Detect which cell encompasses the target text, then output its [x, y] center coordinate. 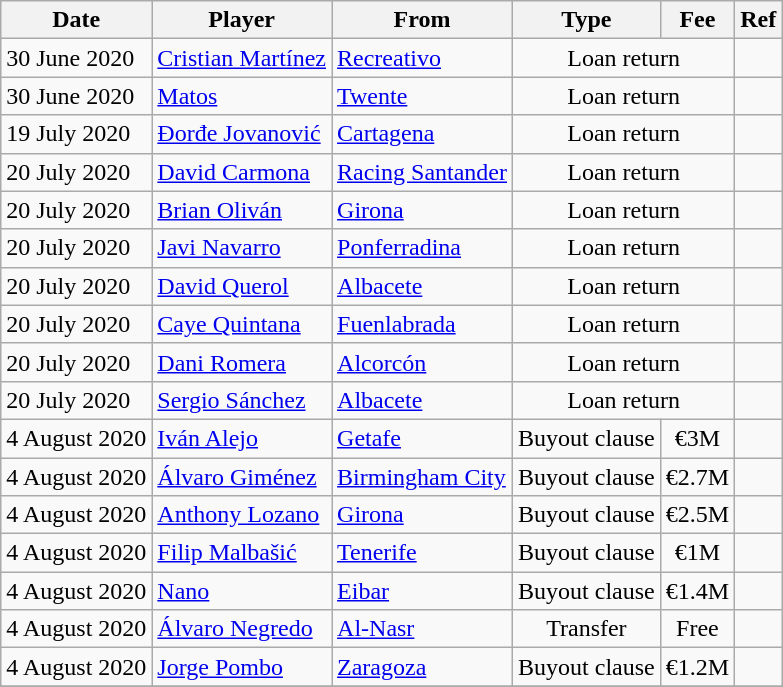
Javi Navarro [242, 248]
Sergio Sánchez [242, 400]
Fee [697, 20]
Al-Nasr [422, 629]
€3M [697, 438]
Racing Santander [422, 172]
Álvaro Negredo [242, 629]
Iván Alejo [242, 438]
Álvaro Giménez [242, 477]
€2.5M [697, 515]
David Carmona [242, 172]
Caye Quintana [242, 324]
Transfer [587, 629]
Ponferradina [422, 248]
Alcorcón [422, 362]
Twente [422, 96]
Tenerife [422, 553]
Getafe [422, 438]
David Querol [242, 286]
Player [242, 20]
€2.7M [697, 477]
Đorđe Jovanović [242, 134]
€1M [697, 553]
Recreativo [422, 58]
Anthony Lozano [242, 515]
From [422, 20]
Fuenlabrada [422, 324]
€1.2M [697, 667]
Birmingham City [422, 477]
Eibar [422, 591]
Matos [242, 96]
Brian Oliván [242, 210]
€1.4M [697, 591]
Filip Malbašić [242, 553]
Cartagena [422, 134]
Dani Romera [242, 362]
19 July 2020 [76, 134]
Zaragoza [422, 667]
Cristian Martínez [242, 58]
Jorge Pombo [242, 667]
Nano [242, 591]
Date [76, 20]
Type [587, 20]
Ref [758, 20]
Free [697, 629]
